Find where the given text appears and provide that cell's center as [X, Y] coordinate. 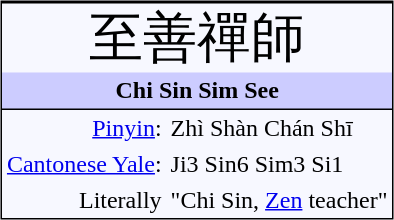
Zhì Shàn Chán Shī [279, 128]
Literally [84, 200]
至善禪師 [197, 37]
Cantonese Yale: [84, 164]
"Chi Sin, Zen teacher" [279, 200]
Pinyin: [84, 128]
Ji3 Sin6 Sim3 Si1 [279, 164]
Chi Sin Sim See [197, 91]
